For the text-containing cell, return its midpoint in (x, y) coordinate format. 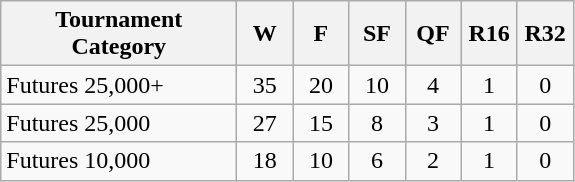
3 (433, 123)
Futures 25,000 (119, 123)
Futures 25,000+ (119, 85)
Futures 10,000 (119, 161)
SF (377, 34)
20 (321, 85)
W (265, 34)
F (321, 34)
4 (433, 85)
35 (265, 85)
27 (265, 123)
Tournament Category (119, 34)
R32 (545, 34)
15 (321, 123)
6 (377, 161)
2 (433, 161)
18 (265, 161)
QF (433, 34)
R16 (489, 34)
8 (377, 123)
